Capture the cell that displays the provided text and extract its (x, y) central coordinate. 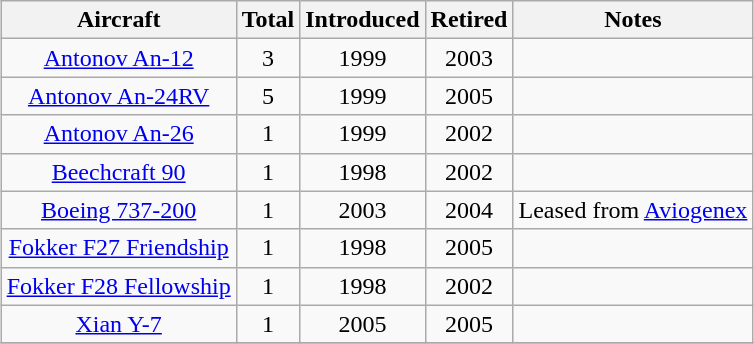
Total (268, 20)
Aircraft (118, 20)
Leased from Aviogenex (633, 210)
Xian Y-7 (118, 324)
Retired (469, 20)
Fokker F27 Friendship (118, 248)
2004 (469, 210)
Antonov An-12 (118, 58)
Introduced (362, 20)
Beechcraft 90 (118, 172)
Boeing 737-200 (118, 210)
Fokker F28 Fellowship (118, 286)
3 (268, 58)
Notes (633, 20)
Antonov An-26 (118, 134)
Antonov An-24RV (118, 96)
5 (268, 96)
